Pinpoint the cell where the given text exists, returning its (x, y) midpoint coordinate. 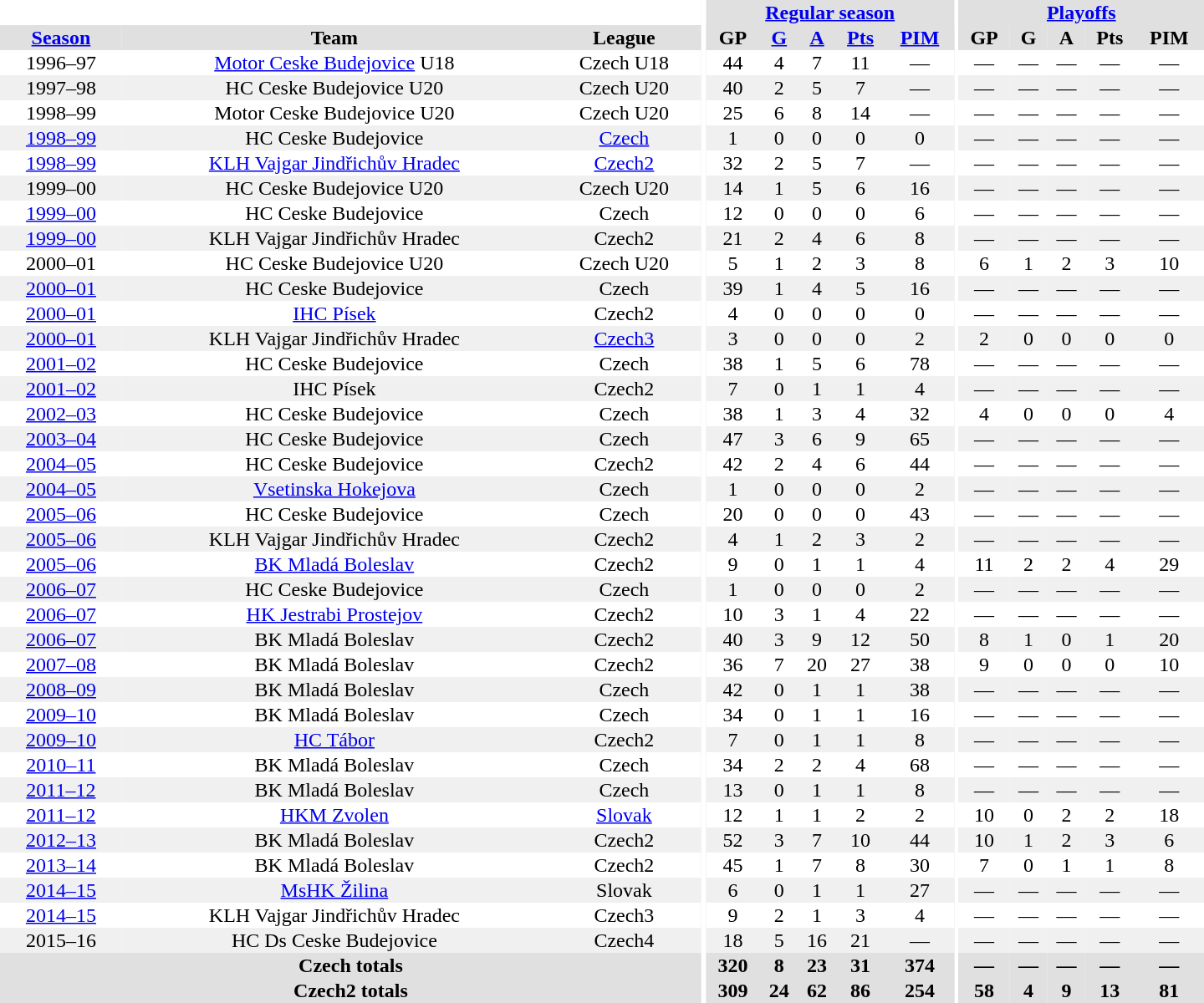
HC Tábor (334, 740)
Team (334, 38)
78 (920, 364)
HC Ds Ceske Budejovice (334, 940)
65 (920, 439)
Czech U18 (624, 63)
1997–98 (61, 88)
309 (732, 990)
50 (920, 639)
24 (779, 990)
HK Jestrabi Prostejov (334, 614)
29 (1169, 564)
58 (985, 990)
HKM Zvolen (334, 815)
2002–03 (61, 414)
2012–13 (61, 840)
81 (1169, 990)
Season (61, 38)
86 (861, 990)
Vsetinska Hokejova (334, 489)
Regular season (830, 13)
45 (732, 865)
23 (816, 965)
MsHK Žilina (334, 890)
22 (920, 614)
Motor Ceske Budejovice U20 (334, 113)
1996–97 (61, 63)
43 (920, 514)
League (624, 38)
25 (732, 113)
36 (732, 664)
374 (920, 965)
Playoffs (1082, 13)
47 (732, 439)
52 (732, 840)
31 (861, 965)
2015–16 (61, 940)
2003–04 (61, 439)
Motor Ceske Budejovice U18 (334, 63)
320 (732, 965)
30 (920, 865)
254 (920, 990)
2008–09 (61, 690)
Czech totals (351, 965)
2013–14 (61, 865)
68 (920, 765)
2007–08 (61, 664)
Czech2 totals (351, 990)
2010–11 (61, 765)
39 (732, 288)
Czech4 (624, 940)
62 (816, 990)
